Return the [X, Y] coordinate for the center point of the cell that contains the specified text.  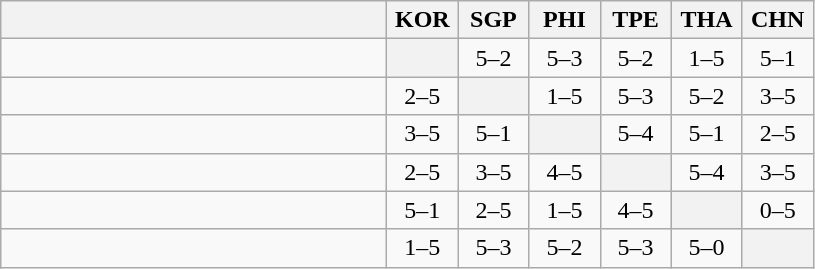
SGP [494, 20]
THA [706, 20]
PHI [564, 20]
KOR [422, 20]
0–5 [778, 210]
CHN [778, 20]
TPE [636, 20]
5–0 [706, 248]
